Detect which cell encompasses the target text, then output its [X, Y] center coordinate. 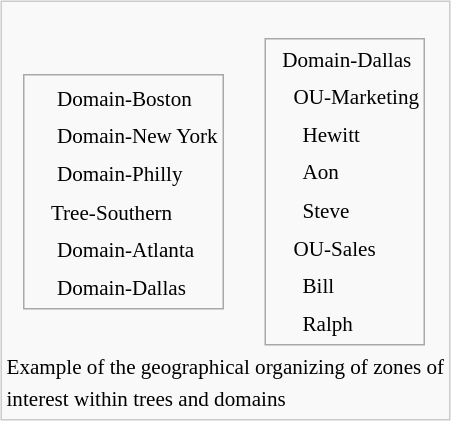
Steve [361, 210]
OU-Marketing [356, 98]
Ralph [361, 324]
Tree-Southern [134, 212]
Hewitt [361, 136]
Bill [361, 286]
Example of the geographical organizing of zones of interest within trees and domains [226, 383]
Domain-Dallas OU-Marketing Hewitt Aon Steve OU-Sales Bill Ralph [345, 176]
Domain-Boston [137, 100]
Domain-Atlanta [137, 250]
Domain-Boston Domain-New York Domain-Philly Tree-Southern Domain-Atlanta Domain-Dallas [123, 176]
Domain-Philly [137, 174]
Domain-New York [137, 136]
Aon [361, 174]
OU-Sales [356, 248]
